Scan for the cell matching the given text and deliver its (x, y) coordinate at center. 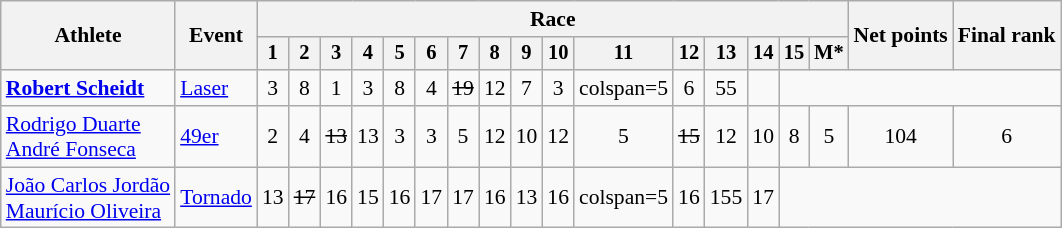
104 (901, 136)
55 (726, 88)
49er (216, 136)
Final rank (1007, 36)
M* (828, 54)
11 (624, 54)
155 (726, 198)
Athlete (88, 36)
Tornado (216, 198)
14 (763, 54)
Event (216, 36)
9 (527, 54)
Laser (216, 88)
Race (553, 19)
João Carlos JordãoMaurício Oliveira (88, 198)
Robert Scheidt (88, 88)
19 (463, 88)
Rodrigo DuarteAndré Fonseca (88, 136)
Net points (901, 36)
